Return [X, Y] of the center of cell containing provided text 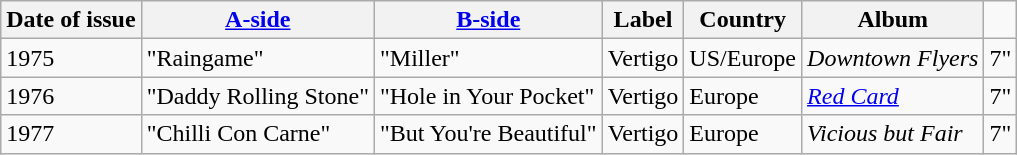
1975 [71, 58]
"Hole in Your Pocket" [488, 96]
US/Europe [743, 58]
"But You're Beautiful" [488, 134]
Downtown Flyers [893, 58]
"Miller" [488, 58]
Label [643, 20]
"Daddy Rolling Stone" [258, 96]
Vicious but Fair [893, 134]
Red Card [893, 96]
"Raingame" [258, 58]
A-side [258, 20]
1976 [71, 96]
1977 [71, 134]
Album [893, 20]
"Chilli Con Carne" [258, 134]
Date of issue [71, 20]
B-side [488, 20]
Country [743, 20]
